Extract the (X, Y) coordinate from the center of the cell holding the provided text.  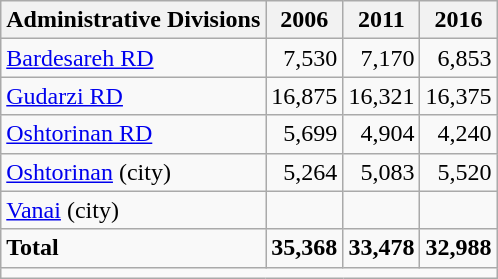
4,240 (458, 134)
33,478 (382, 248)
Total (134, 248)
Gudarzi RD (134, 96)
Oshtorinan (city) (134, 172)
Vanai (city) (134, 210)
16,321 (382, 96)
5,699 (304, 134)
7,170 (382, 58)
2016 (458, 20)
4,904 (382, 134)
Oshtorinan RD (134, 134)
32,988 (458, 248)
5,083 (382, 172)
2006 (304, 20)
16,875 (304, 96)
16,375 (458, 96)
6,853 (458, 58)
35,368 (304, 248)
7,530 (304, 58)
Bardesareh RD (134, 58)
2011 (382, 20)
Administrative Divisions (134, 20)
5,520 (458, 172)
5,264 (304, 172)
